Return [X, Y] of the center of cell containing provided text 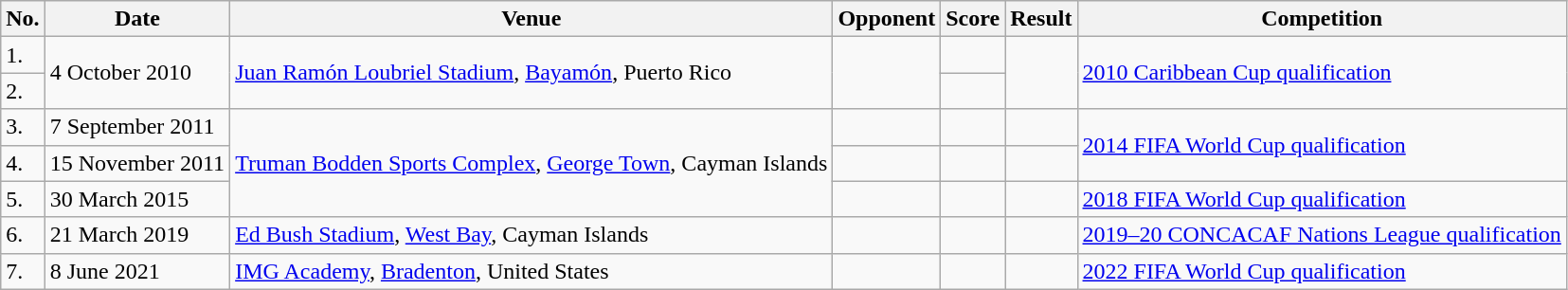
4. [23, 163]
2018 FIFA World Cup qualification [1322, 199]
2014 FIFA World Cup qualification [1322, 145]
Juan Ramón Loubriel Stadium, Bayamón, Puerto Rico [532, 73]
5. [23, 199]
30 March 2015 [136, 199]
No. [23, 19]
Opponent [887, 19]
Competition [1322, 19]
7 September 2011 [136, 127]
21 March 2019 [136, 235]
Ed Bush Stadium, West Bay, Cayman Islands [532, 235]
2010 Caribbean Cup qualification [1322, 73]
Result [1041, 19]
2022 FIFA World Cup qualification [1322, 271]
2. [23, 91]
2019–20 CONCACAF Nations League qualification [1322, 235]
15 November 2011 [136, 163]
Truman Bodden Sports Complex, George Town, Cayman Islands [532, 163]
1. [23, 55]
Venue [532, 19]
6. [23, 235]
Score [973, 19]
Date [136, 19]
IMG Academy, Bradenton, United States [532, 271]
7. [23, 271]
8 June 2021 [136, 271]
4 October 2010 [136, 73]
3. [23, 127]
